Detect which cell encompasses the target text, then output its (x, y) center coordinate. 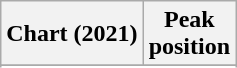
Peakposition (189, 34)
Chart (2021) (72, 34)
